From the cell containing the given text, extract its center point as (x, y) coordinate. 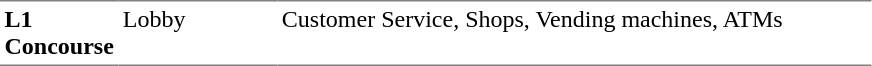
L1Concourse (59, 33)
Lobby (198, 33)
Customer Service, Shops, Vending machines, ATMs (574, 33)
